Scan for the cell matching the given text and deliver its (X, Y) coordinate at center. 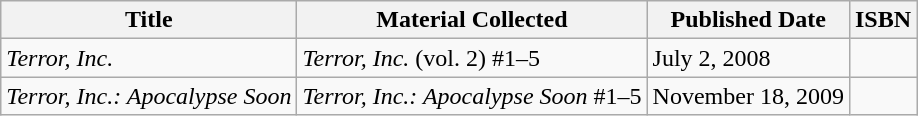
Terror, Inc. (149, 58)
Terror, Inc.: Apocalypse Soon #1–5 (472, 96)
July 2, 2008 (748, 58)
November 18, 2009 (748, 96)
Published Date (748, 20)
Terror, Inc. (vol. 2) #1–5 (472, 58)
Terror, Inc.: Apocalypse Soon (149, 96)
Material Collected (472, 20)
ISBN (882, 20)
Title (149, 20)
